Output the (x, y) coordinate of the center of the cell containing the given text.  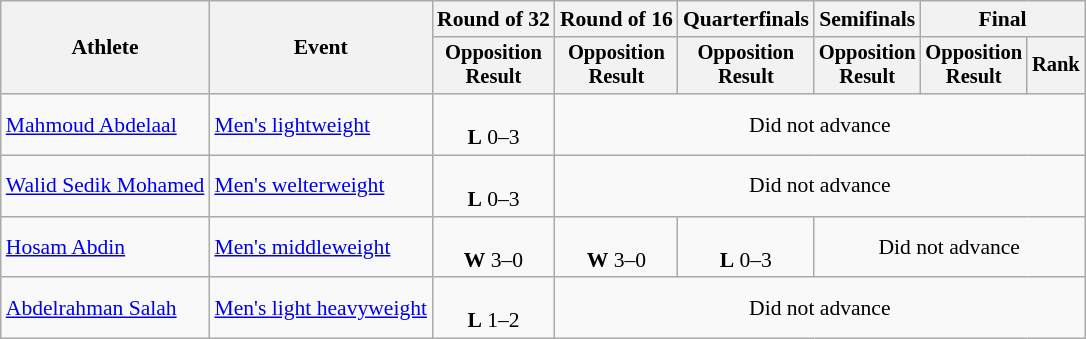
Men's lightweight (320, 124)
L 1–2 (494, 308)
Men's middleweight (320, 248)
Athlete (106, 48)
Round of 32 (494, 19)
Semifinals (868, 19)
Walid Sedik Mohamed (106, 186)
Round of 16 (616, 19)
Men's light heavyweight (320, 308)
Final (1002, 19)
Event (320, 48)
Rank (1056, 66)
Quarterfinals (746, 19)
Mahmoud Abdelaal (106, 124)
Men's welterweight (320, 186)
Hosam Abdin (106, 248)
Abdelrahman Salah (106, 308)
